For the text-containing cell, return its midpoint in (x, y) coordinate format. 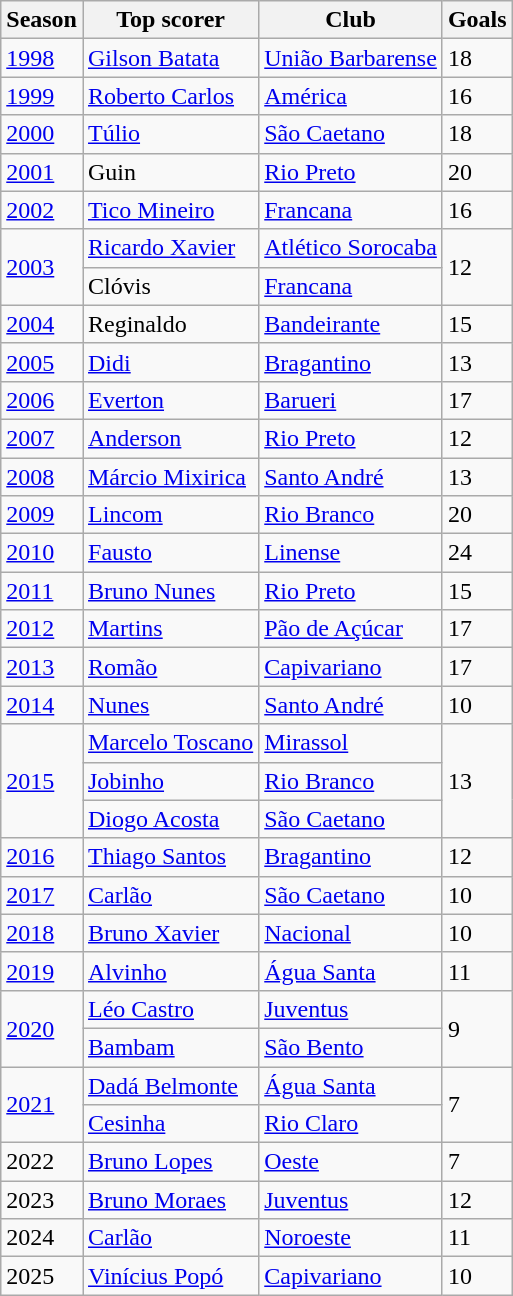
2000 (42, 134)
Cesinha (170, 1124)
2008 (42, 477)
Rio Claro (351, 1124)
União Barbarense (351, 58)
2018 (42, 933)
2009 (42, 515)
Pão de Açúcar (351, 629)
Linense (351, 553)
Bruno Lopes (170, 1162)
2013 (42, 667)
2019 (42, 971)
Jobinho (170, 781)
2004 (42, 324)
Dadá Belmonte (170, 1085)
Reginaldo (170, 324)
2015 (42, 781)
2012 (42, 629)
Goals (477, 20)
2005 (42, 362)
Bruno Nunes (170, 591)
Everton (170, 400)
Barueri (351, 400)
Oeste (351, 1162)
Alvinho (170, 971)
Top scorer (170, 20)
24 (477, 553)
2010 (42, 553)
Gilson Batata (170, 58)
Fausto (170, 553)
Bambam (170, 1047)
Clóvis (170, 286)
São Bento (351, 1047)
Márcio Mixirica (170, 477)
Bruno Xavier (170, 933)
Romão (170, 667)
2025 (42, 1276)
Túlio (170, 134)
Roberto Carlos (170, 96)
Guin (170, 172)
Vinícius Popó (170, 1276)
1998 (42, 58)
2007 (42, 438)
Bandeirante (351, 324)
2003 (42, 267)
2023 (42, 1200)
2022 (42, 1162)
Mirassol (351, 743)
2024 (42, 1238)
Léo Castro (170, 1009)
2014 (42, 705)
2016 (42, 857)
Lincom (170, 515)
2017 (42, 895)
2020 (42, 1028)
Anderson (170, 438)
Club (351, 20)
Ricardo Xavier (170, 248)
9 (477, 1028)
2021 (42, 1104)
Thiago Santos (170, 857)
Noroeste (351, 1238)
2006 (42, 400)
Nacional (351, 933)
2001 (42, 172)
América (351, 96)
Marcelo Toscano (170, 743)
2011 (42, 591)
Tico Mineiro (170, 210)
Season (42, 20)
Nunes (170, 705)
2002 (42, 210)
Martins (170, 629)
Atlético Sorocaba (351, 248)
Didi (170, 362)
Diogo Acosta (170, 819)
Bruno Moraes (170, 1200)
1999 (42, 96)
